Return (x, y) of the center of cell containing provided text 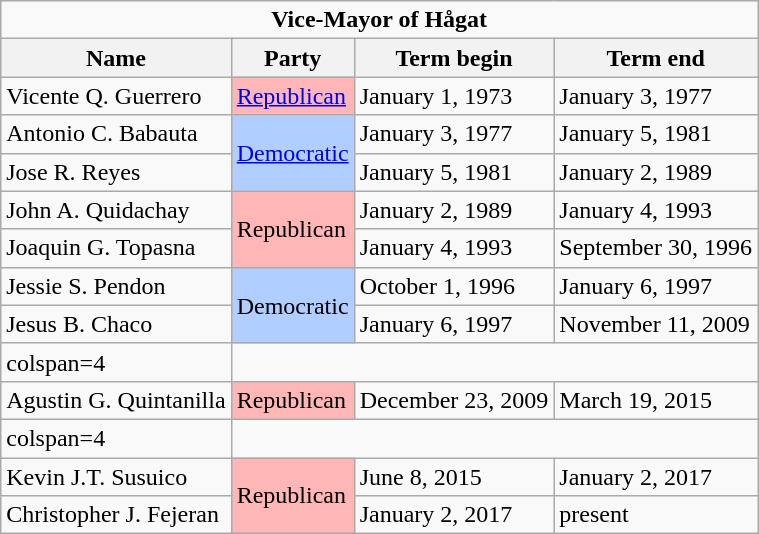
October 1, 1996 (454, 286)
Kevin J.T. Susuico (116, 477)
Vicente Q. Guerrero (116, 96)
Antonio C. Babauta (116, 134)
March 19, 2015 (656, 400)
June 8, 2015 (454, 477)
Name (116, 58)
John A. Quidachay (116, 210)
Jessie S. Pendon (116, 286)
September 30, 1996 (656, 248)
Jesus B. Chaco (116, 324)
Jose R. Reyes (116, 172)
November 11, 2009 (656, 324)
Term end (656, 58)
Party (292, 58)
Christopher J. Fejeran (116, 515)
December 23, 2009 (454, 400)
present (656, 515)
January 1, 1973 (454, 96)
Agustin G. Quintanilla (116, 400)
Term begin (454, 58)
Joaquin G. Topasna (116, 248)
Vice-Mayor of Hågat (380, 20)
